Output the (x, y) coordinate of the center of the cell containing the given text.  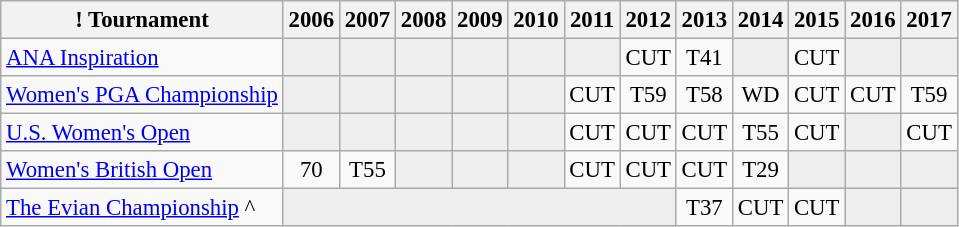
The Evian Championship ^ (142, 208)
WD (760, 95)
2012 (648, 20)
U.S. Women's Open (142, 133)
T37 (704, 208)
70 (311, 170)
2015 (817, 20)
ANA Inspiration (142, 58)
2014 (760, 20)
2008 (424, 20)
T58 (704, 95)
2009 (480, 20)
2010 (536, 20)
T29 (760, 170)
2016 (873, 20)
2013 (704, 20)
2007 (367, 20)
T41 (704, 58)
Women's PGA Championship (142, 95)
! Tournament (142, 20)
2017 (929, 20)
Women's British Open (142, 170)
2006 (311, 20)
2011 (592, 20)
